Output the (x, y) coordinate of the center of the cell containing the given text.  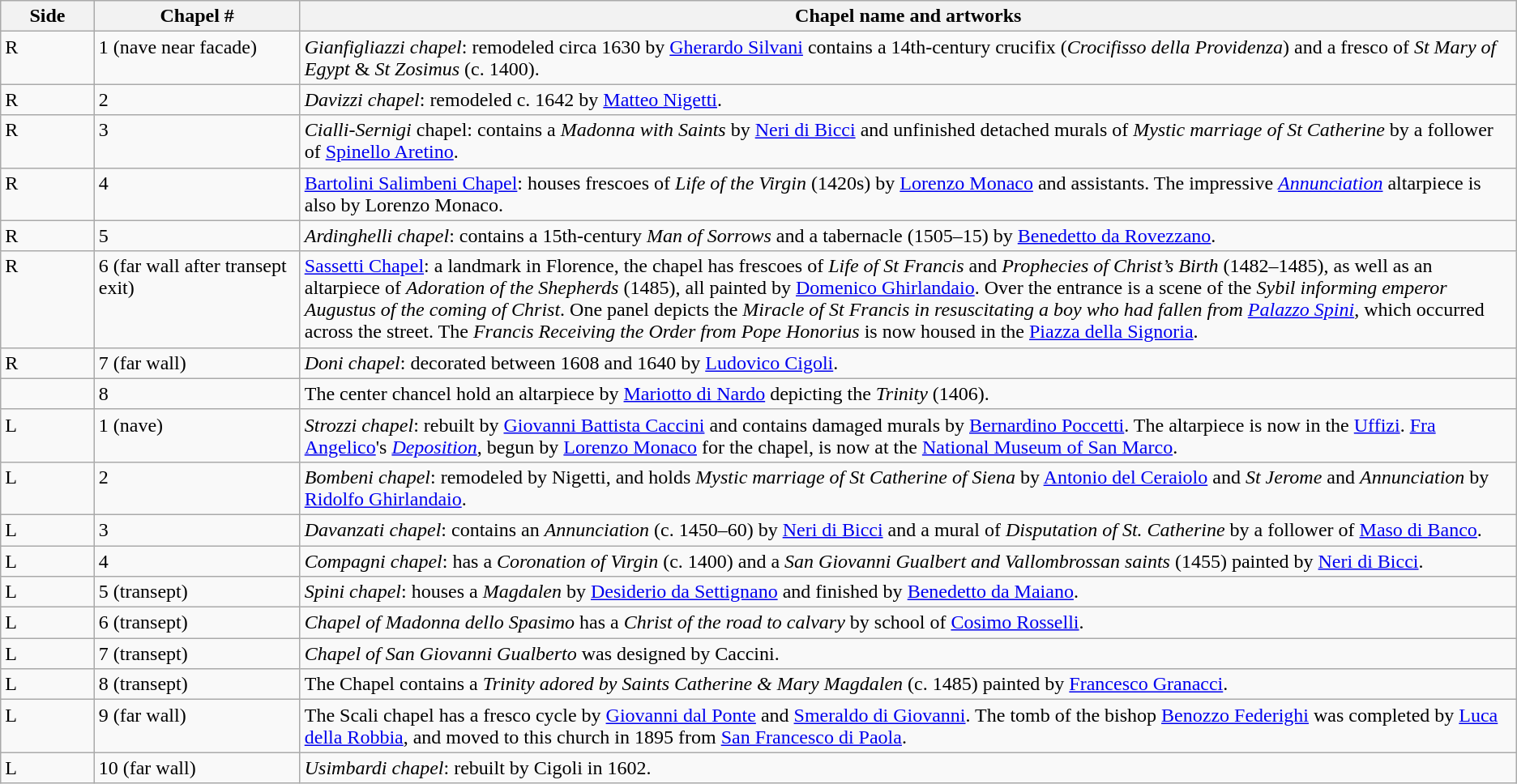
8 (transept) (197, 684)
1 (nave near facade) (197, 58)
Davizzi chapel: remodeled c. 1642 by Matteo Nigetti. (908, 100)
The center chancel hold an altarpiece by Mariotto di Nardo depicting the Trinity (1406). (908, 394)
6 (transept) (197, 623)
9 (far wall) (197, 726)
5 (197, 236)
Chapel of Madonna dello Spasimo has a Christ of the road to calvary by school of Cosimo Rosselli. (908, 623)
Side (47, 16)
Ardinghelli chapel: contains a 15th-century Man of Sorrows and a tabernacle (1505–15) by Benedetto da Rovezzano. (908, 236)
Doni chapel: decorated between 1608 and 1640 by Ludovico Cigoli. (908, 363)
Chapel of San Giovanni Gualberto was designed by Caccini. (908, 654)
10 (far wall) (197, 768)
Chapel # (197, 16)
5 (transept) (197, 592)
Usimbardi chapel: rebuilt by Cigoli in 1602. (908, 768)
7 (transept) (197, 654)
The Chapel contains a Trinity adored by Saints Catherine & Mary Magdalen (c. 1485) painted by Francesco Granacci. (908, 684)
8 (197, 394)
Compagni chapel: has a Coronation of Virgin (c. 1400) and a San Giovanni Gualbert and Vallombrossan saints (1455) painted by Neri di Bicci. (908, 561)
1 (nave) (197, 436)
7 (far wall) (197, 363)
Chapel name and artworks (908, 16)
6 (far wall after transept exit) (197, 300)
Spini chapel: houses a Magdalen by Desiderio da Settignano and finished by Benedetto da Maiano. (908, 592)
Davanzati chapel: contains an Annunciation (c. 1450–60) by Neri di Bicci and a mural of Disputation of St. Catherine by a follower of Maso di Banco. (908, 530)
